Capture the cell that displays the provided text and extract its (X, Y) central coordinate. 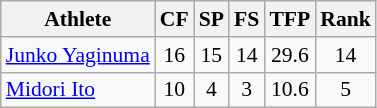
SP (212, 19)
Athlete (78, 19)
FS (246, 19)
15 (212, 55)
10 (174, 90)
16 (174, 55)
Rank (346, 19)
4 (212, 90)
29.6 (290, 55)
TFP (290, 19)
Midori Ito (78, 90)
10.6 (290, 90)
3 (246, 90)
CF (174, 19)
Junko Yaginuma (78, 55)
5 (346, 90)
